For the text-containing cell, return its midpoint in (X, Y) coordinate format. 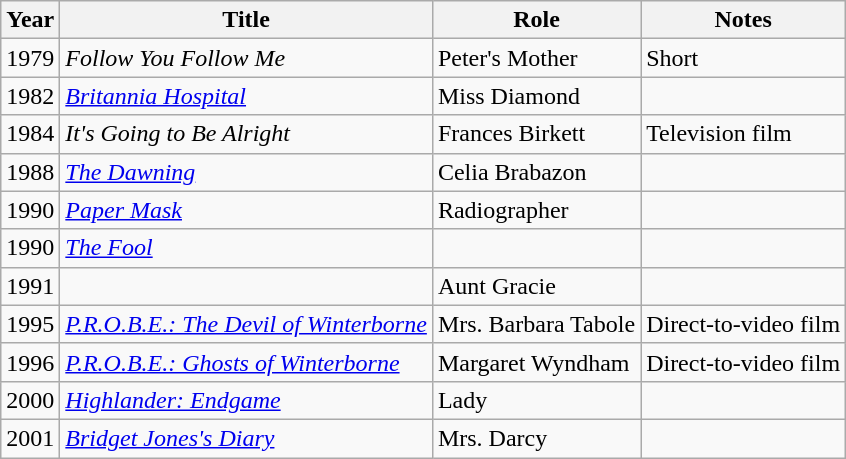
Britannia Hospital (246, 96)
Mrs. Darcy (536, 438)
P.R.O.B.E.: The Devil of Winterborne (246, 324)
1996 (30, 362)
Radiographer (536, 210)
1979 (30, 58)
Year (30, 20)
The Dawning (246, 172)
Aunt Gracie (536, 286)
Short (744, 58)
2000 (30, 400)
Title (246, 20)
Peter's Mother (536, 58)
Lady (536, 400)
It's Going to Be Alright (246, 134)
Bridget Jones's Diary (246, 438)
Highlander: Endgame (246, 400)
The Fool (246, 248)
1995 (30, 324)
Role (536, 20)
Paper Mask (246, 210)
1984 (30, 134)
2001 (30, 438)
Margaret Wyndham (536, 362)
Celia Brabazon (536, 172)
Mrs. Barbara Tabole (536, 324)
1988 (30, 172)
Follow You Follow Me (246, 58)
Frances Birkett (536, 134)
Miss Diamond (536, 96)
Television film (744, 134)
1991 (30, 286)
1982 (30, 96)
Notes (744, 20)
P.R.O.B.E.: Ghosts of Winterborne (246, 362)
